Provide the [X, Y] coordinate of the cell's center where the given text is located.  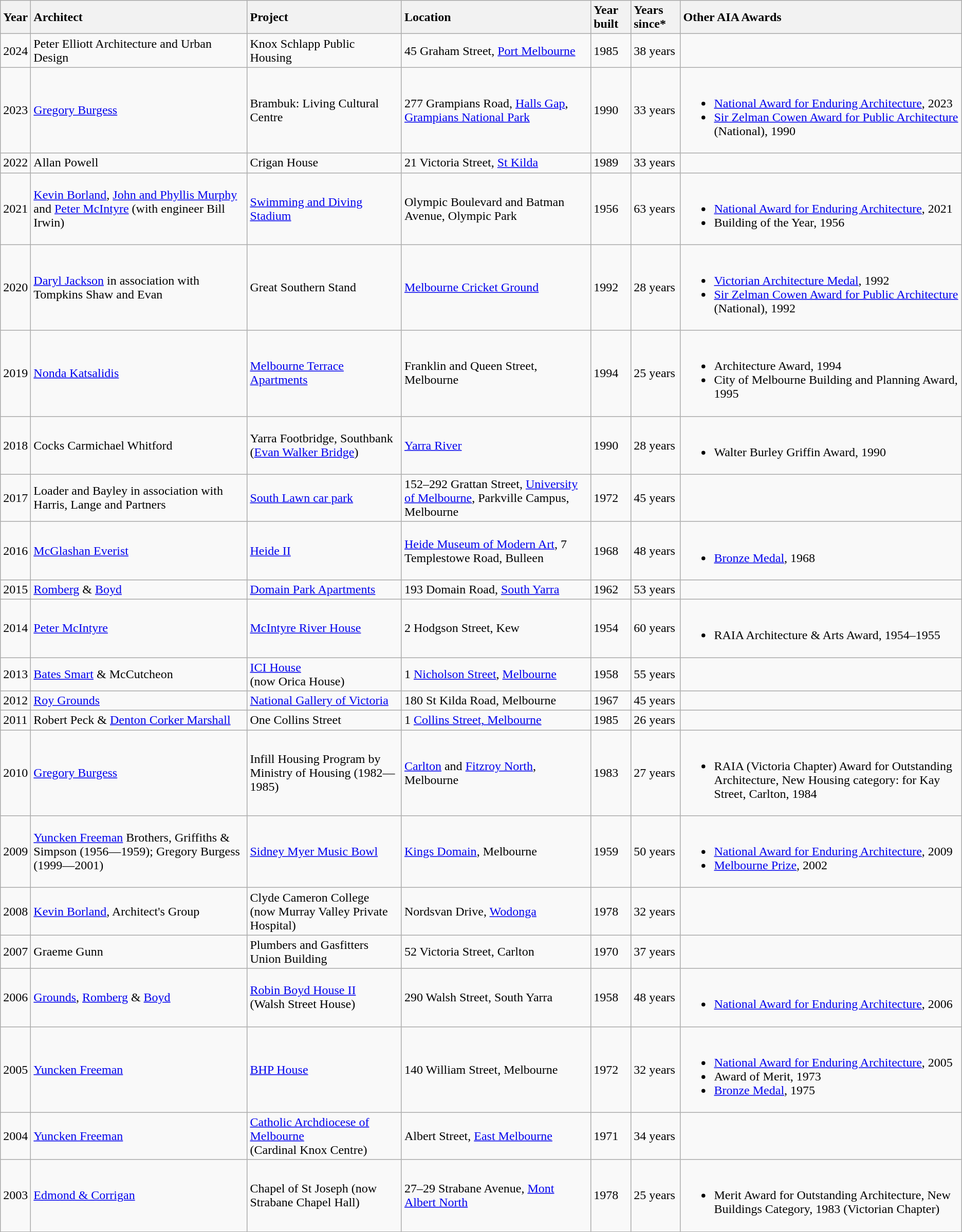
52 Victoria Street, Carlton [496, 951]
ICI House (now Orica House) [324, 674]
Kevin Borland, Architect's Group [139, 911]
Year built [611, 17]
RAIA Architecture & Arts Award, 1954–1955 [821, 628]
Kings Domain, Melbourne [496, 852]
2007 [15, 951]
Knox Schlapp Public Housing [324, 50]
Victorian Architecture Medal, 1992Sir Zelman Cowen Award for Public Architecture (National), 1992 [821, 288]
Yarra Footbridge, Southbank (Evan Walker Bridge) [324, 445]
Olympic Boulevard and Batman Avenue, Olympic Park [496, 209]
Cocks Carmichael Whitford [139, 445]
Peter Elliott Architecture and Urban Design [139, 50]
2014 [15, 628]
180 St Kilda Road, Melbourne [496, 701]
26 years [656, 720]
2023 [15, 110]
27–29 Strabane Avenue, Mont Albert North [496, 1196]
37 years [656, 951]
Nonda Katsalidis [139, 373]
Plumbers and Gasfitters Union Building [324, 951]
152–292 Grattan Street, University of Melbourne, Parkville Campus, Melbourne [496, 498]
2021 [15, 209]
2012 [15, 701]
Project [324, 17]
Crigan House [324, 163]
Franklin and Queen Street, Melbourne [496, 373]
2011 [15, 720]
Melbourne Cricket Ground [496, 288]
55 years [656, 674]
Romberg & Boyd [139, 589]
Year [15, 17]
Roy Grounds [139, 701]
Architect [139, 17]
National Award for Enduring Architecture, 2005Award of Merit, 1973Bronze Medal, 1975 [821, 1070]
Grounds, Romberg & Boyd [139, 998]
45 Graham Street, Port Melbourne [496, 50]
27 years [656, 773]
RAIA (Victoria Chapter) Award for Outstanding Architecture, New Housing category: for Kay Street, Carlton, 1984 [821, 773]
21 Victoria Street, St Kilda [496, 163]
2022 [15, 163]
Edmond & Corrigan [139, 1196]
Daryl Jackson in association with Tompkins Shaw and Evan [139, 288]
Graeme Gunn [139, 951]
1989 [611, 163]
Allan Powell [139, 163]
1 Nicholson Street, Melbourne [496, 674]
Location [496, 17]
53 years [656, 589]
Walter Burley Griffin Award, 1990 [821, 445]
Infill Housing Program by Ministry of Housing (1982—1985) [324, 773]
Years since* [656, 17]
Brambuk: Living Cultural Centre [324, 110]
Catholic Archdiocese of Melbourne (Cardinal Knox Centre) [324, 1136]
2006 [15, 998]
38 years [656, 50]
McGlashan Everist [139, 551]
1983 [611, 773]
63 years [656, 209]
Heide Museum of Modern Art, 7 Templestowe Road, Bulleen [496, 551]
1959 [611, 852]
BHP House [324, 1070]
1956 [611, 209]
Sidney Myer Music Bowl [324, 852]
Chapel of St Joseph (now Strabane Chapel Hall) [324, 1196]
Swimming and Diving Stadium [324, 209]
National Award for Enduring Architecture, 2023Sir Zelman Cowen Award for Public Architecture (National), 1990 [821, 110]
2 Hodgson Street, Kew [496, 628]
Other AIA Awards [821, 17]
2009 [15, 852]
60 years [656, 628]
2003 [15, 1196]
2013 [15, 674]
McIntyre River House [324, 628]
Melbourne Terrace Apartments [324, 373]
34 years [656, 1136]
50 years [656, 852]
140 William Street, Melbourne [496, 1070]
Great Southern Stand [324, 288]
Kevin Borland, John and Phyllis Murphy and Peter McIntyre (with engineer Bill Irwin) [139, 209]
Albert Street, East Melbourne [496, 1136]
1954 [611, 628]
2020 [15, 288]
2004 [15, 1136]
Peter McIntyre [139, 628]
Bronze Medal, 1968 [821, 551]
Bates Smart & McCutcheon [139, 674]
Yarra River [496, 445]
National Award for Enduring Architecture, 2021Building of the Year, 1956 [821, 209]
2015 [15, 589]
One Collins Street [324, 720]
Clyde Cameron College(now Murray Valley Private Hospital) [324, 911]
1971 [611, 1136]
2008 [15, 911]
1992 [611, 288]
National Award for Enduring Architecture, 2006 [821, 998]
National Award for Enduring Architecture, 2009Melbourne Prize, 2002 [821, 852]
2010 [15, 773]
1962 [611, 589]
Loader and Bayley in association with Harris, Lange and Partners [139, 498]
Carlton and Fitzroy North, Melbourne [496, 773]
2005 [15, 1070]
2019 [15, 373]
Yuncken Freeman Brothers, Griffiths & Simpson (1956—1959); Gregory Burgess (1999—2001) [139, 852]
2016 [15, 551]
1967 [611, 701]
1994 [611, 373]
Heide II [324, 551]
290 Walsh Street, South Yarra [496, 998]
Robin Boyd House II (Walsh Street House) [324, 998]
Nordsvan Drive, Wodonga [496, 911]
2017 [15, 498]
Architecture Award, 1994City of Melbourne Building and Planning Award, 1995 [821, 373]
2024 [15, 50]
1970 [611, 951]
1968 [611, 551]
2018 [15, 445]
National Gallery of Victoria [324, 701]
1 Collins Street, Melbourne [496, 720]
Robert Peck & Denton Corker Marshall [139, 720]
Domain Park Apartments [324, 589]
South Lawn car park [324, 498]
277 Grampians Road, Halls Gap, Grampians National Park [496, 110]
193 Domain Road, South Yarra [496, 589]
Merit Award for Outstanding Architecture, New Buildings Category, 1983 (Victorian Chapter) [821, 1196]
